For the text-containing cell, return its midpoint in [X, Y] coordinate format. 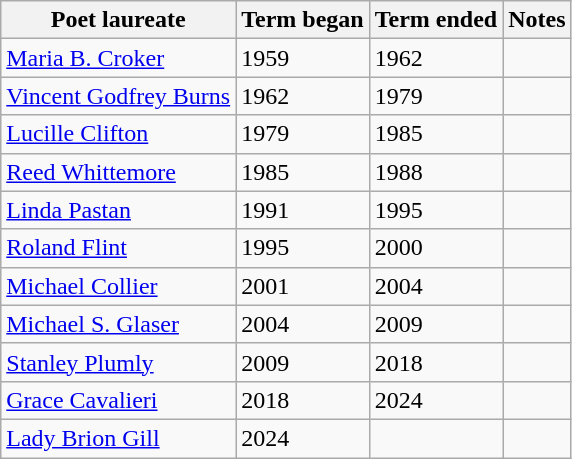
Poet laureate [118, 20]
Reed Whittemore [118, 172]
Michael S. Glaser [118, 324]
Stanley Plumly [118, 362]
Michael Collier [118, 286]
2001 [303, 286]
Lucille Clifton [118, 134]
Maria B. Croker [118, 58]
Roland Flint [118, 248]
Notes [537, 20]
Vincent Godfrey Burns [118, 96]
Term ended [436, 20]
Lady Brion Gill [118, 438]
1991 [303, 210]
1988 [436, 172]
Grace Cavalieri [118, 400]
2000 [436, 248]
1959 [303, 58]
Term began [303, 20]
Linda Pastan [118, 210]
